For the text-containing cell, return its midpoint in (X, Y) coordinate format. 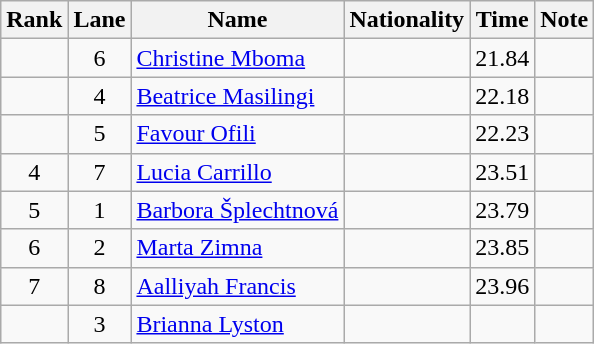
Time (502, 20)
2 (100, 248)
Marta Zimna (238, 248)
Barbora Šplechtnová (238, 210)
23.79 (502, 210)
Name (238, 20)
Lane (100, 20)
Favour Ofili (238, 134)
Brianna Lyston (238, 324)
3 (100, 324)
Nationality (407, 20)
22.18 (502, 96)
Rank (34, 20)
Lucia Carrillo (238, 172)
23.85 (502, 248)
23.96 (502, 286)
Aalliyah Francis (238, 286)
1 (100, 210)
Christine Mboma (238, 58)
23.51 (502, 172)
Beatrice Masilingi (238, 96)
21.84 (502, 58)
Note (564, 20)
8 (100, 286)
22.23 (502, 134)
